For the text-containing cell, return its midpoint in [x, y] coordinate format. 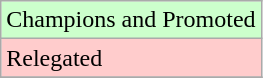
Champions and Promoted [131, 20]
Relegated [131, 58]
